Find where the given text appears and provide that cell's center as (X, Y) coordinate. 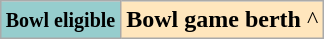
Bowl eligible (60, 20)
Bowl game berth ^ (222, 20)
